For the text-containing cell, return its midpoint in [X, Y] coordinate format. 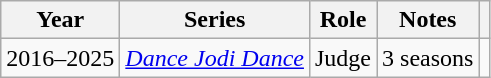
Judge [342, 58]
Year [60, 20]
3 seasons [428, 58]
2016–2025 [60, 58]
Role [342, 20]
Notes [428, 20]
Dance Jodi Dance [215, 58]
Series [215, 20]
